Locate the cell with the specified text and output its [x, y] center coordinate. 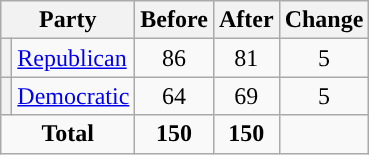
64 [174, 96]
After [246, 20]
Change [324, 20]
Democratic [74, 96]
86 [174, 58]
69 [246, 96]
81 [246, 58]
Total [68, 134]
Before [174, 20]
Party [68, 20]
Republican [74, 58]
